Capture the cell that displays the provided text and extract its [x, y] central coordinate. 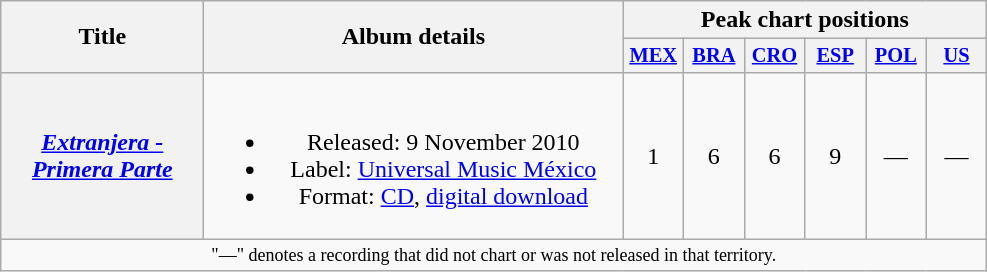
Extranjera - Primera Parte [102, 156]
CRO [774, 56]
Peak chart positions [805, 20]
9 [836, 156]
Album details [414, 37]
ESP [836, 56]
Released: 9 November 2010Label: Universal Music MéxicoFormat: CD, digital download [414, 156]
MEX [654, 56]
1 [654, 156]
POL [896, 56]
Title [102, 37]
US [956, 56]
BRA [714, 56]
"—" denotes a recording that did not chart or was not released in that territory. [494, 256]
